For the text-containing cell, return its midpoint in (x, y) coordinate format. 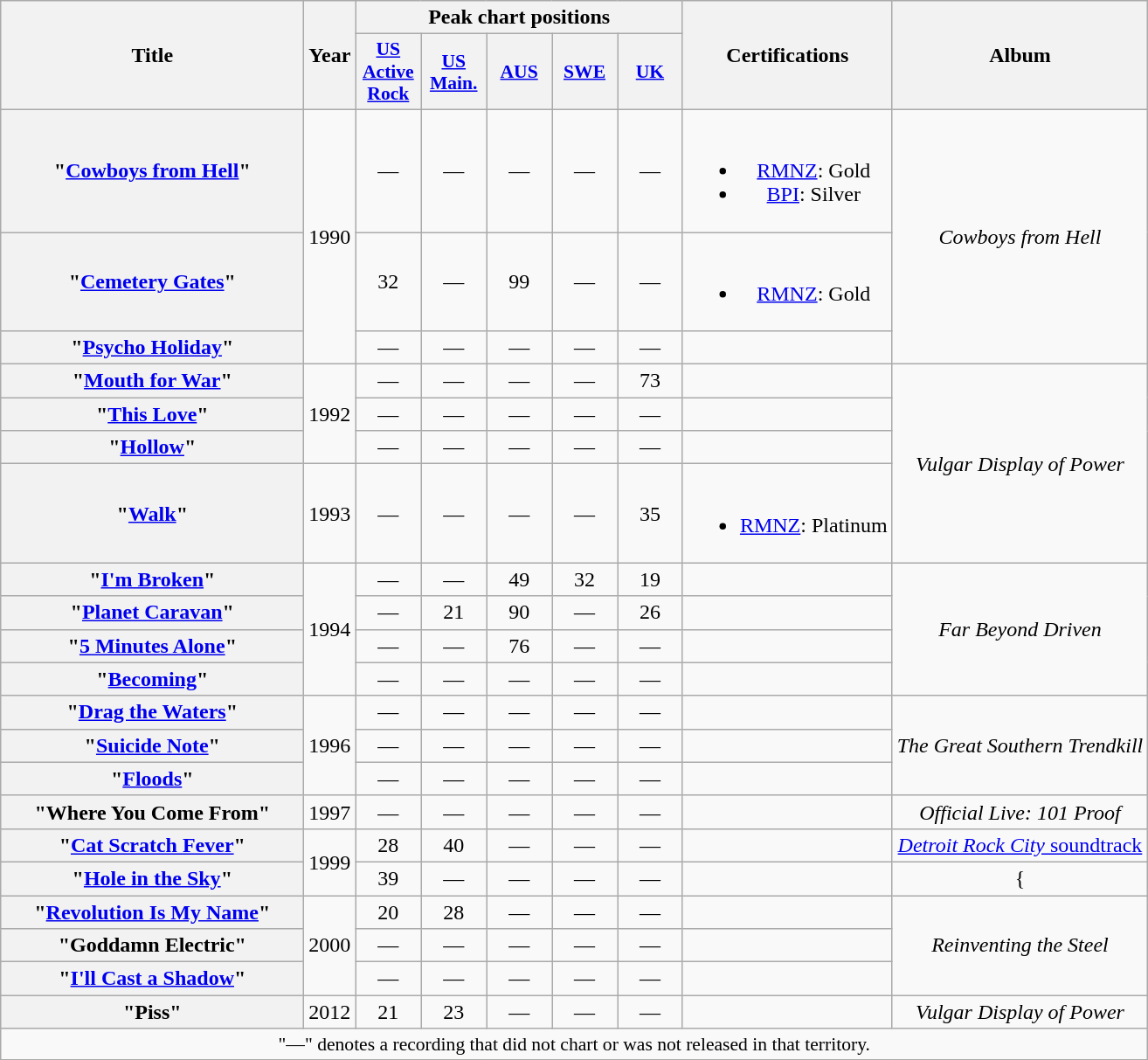
RMNZ: Platinum (787, 514)
"Psycho Holiday" (152, 348)
"5 Minutes Alone" (152, 646)
RMNZ: Gold (787, 281)
1994 (330, 629)
Reinventing the Steel (1020, 945)
Detroit Rock City soundtrack (1020, 845)
76 (519, 646)
{ (1020, 878)
73 (650, 381)
1993 (330, 514)
"—" denotes a recording that did not chart or was not released in that territory. (575, 1044)
"Cowboys from Hell" (152, 170)
Year (330, 56)
"I'll Cast a Shadow" (152, 979)
"Suicide Note" (152, 745)
26 (650, 613)
"Hollow" (152, 447)
2012 (330, 1012)
39 (388, 878)
"Drag the Waters" (152, 712)
20 (388, 911)
1990 (330, 236)
US Active Rock (388, 72)
1996 (330, 745)
AUS (519, 72)
UK (650, 72)
"Mouth for War" (152, 381)
19 (650, 579)
23 (454, 1012)
The Great Southern Trendkill (1020, 745)
40 (454, 845)
"Piss" (152, 1012)
2000 (330, 945)
Far Beyond Driven (1020, 629)
"Revolution Is My Name" (152, 911)
"Walk" (152, 514)
RMNZ: GoldBPI: Silver (787, 170)
"Cat Scratch Fever" (152, 845)
1999 (330, 862)
35 (650, 514)
"Floods" (152, 779)
Album (1020, 56)
"I'm Broken" (152, 579)
"Where You Come From" (152, 812)
Peak chart positions (519, 17)
Cowboys from Hell (1020, 236)
1997 (330, 812)
"Becoming" (152, 679)
"Cemetery Gates" (152, 281)
USMain. (454, 72)
"Hole in the Sky" (152, 878)
SWE (585, 72)
"Goddamn Electric" (152, 946)
Official Live: 101 Proof (1020, 812)
"Planet Caravan" (152, 613)
49 (519, 579)
"This Love" (152, 414)
Certifications (787, 56)
1992 (330, 414)
90 (519, 613)
99 (519, 281)
Title (152, 56)
